Return (X, Y) of the center of cell containing provided text 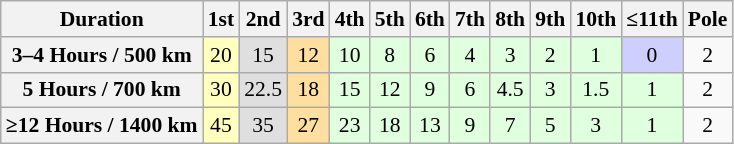
27 (308, 126)
10th (596, 19)
4 (470, 55)
3rd (308, 19)
5th (390, 19)
13 (430, 126)
10 (350, 55)
≥12 Hours / 1400 km (102, 126)
5 Hours / 700 km (102, 90)
Pole (708, 19)
4.5 (510, 90)
7th (470, 19)
5 (550, 126)
3–4 Hours / 500 km (102, 55)
4th (350, 19)
23 (350, 126)
22.5 (263, 90)
20 (222, 55)
9th (550, 19)
45 (222, 126)
7 (510, 126)
8th (510, 19)
Duration (102, 19)
0 (652, 55)
6th (430, 19)
1.5 (596, 90)
30 (222, 90)
35 (263, 126)
2nd (263, 19)
1st (222, 19)
8 (390, 55)
≤11th (652, 19)
